Extract the (x, y) coordinate from the center of the cell holding the provided text.  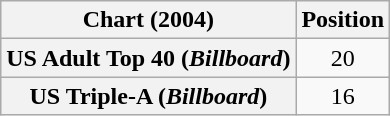
US Triple-A (Billboard) (148, 96)
Position (343, 20)
Chart (2004) (148, 20)
16 (343, 96)
US Adult Top 40 (Billboard) (148, 58)
20 (343, 58)
